Find where the given text appears and provide that cell's center as (X, Y) coordinate. 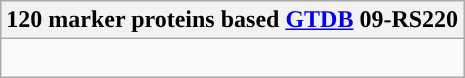
120 marker proteins based GTDB 09-RS220 (232, 20)
